Identify which cell holds the provided text, then report its (X, Y) central coordinate. 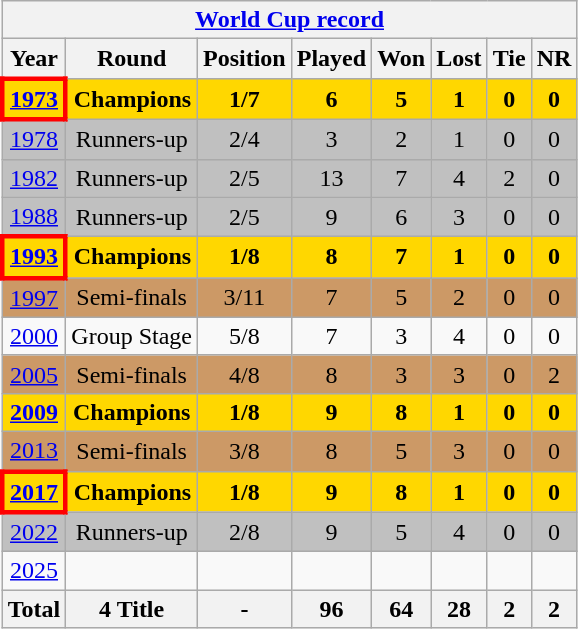
1997 (34, 298)
2/8 (245, 532)
- (245, 609)
2009 (34, 412)
64 (402, 609)
2017 (34, 492)
Round (132, 59)
28 (459, 609)
2005 (34, 374)
1973 (34, 98)
2022 (34, 532)
Group Stage (132, 336)
5/8 (245, 336)
Position (245, 59)
96 (331, 609)
Total (34, 609)
1978 (34, 139)
1993 (34, 258)
Won (402, 59)
Year (34, 59)
World Cup record (290, 20)
4/8 (245, 374)
1/7 (245, 98)
2000 (34, 336)
3/11 (245, 298)
1982 (34, 178)
3/8 (245, 451)
Tie (509, 59)
2013 (34, 451)
4 Title (132, 609)
2/4 (245, 139)
1988 (34, 217)
Played (331, 59)
NR (554, 59)
2025 (34, 571)
13 (331, 178)
Lost (459, 59)
